Find where the given text appears and provide that cell's center as [X, Y] coordinate. 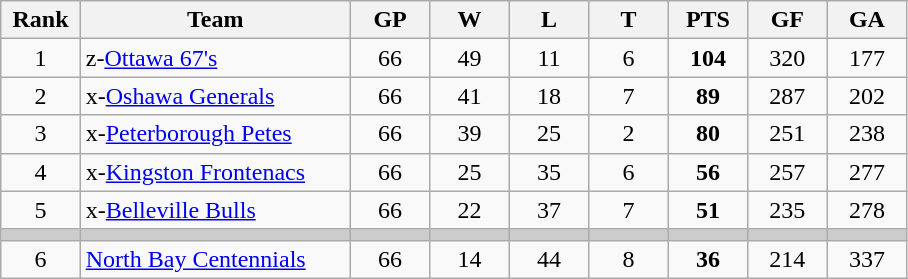
51 [708, 210]
GA [867, 20]
89 [708, 96]
GF [788, 20]
z-Ottawa 67's [215, 58]
44 [548, 259]
Team [215, 20]
x-Kingston Frontenacs [215, 172]
177 [867, 58]
W [470, 20]
277 [867, 172]
PTS [708, 20]
x-Oshawa Generals [215, 96]
80 [708, 134]
238 [867, 134]
x-Belleville Bulls [215, 210]
257 [788, 172]
North Bay Centennials [215, 259]
3 [40, 134]
287 [788, 96]
41 [470, 96]
278 [867, 210]
251 [788, 134]
14 [470, 259]
36 [708, 259]
39 [470, 134]
x-Peterborough Petes [215, 134]
18 [548, 96]
L [548, 20]
49 [470, 58]
104 [708, 58]
T [628, 20]
35 [548, 172]
Rank [40, 20]
8 [628, 259]
11 [548, 58]
5 [40, 210]
214 [788, 259]
4 [40, 172]
37 [548, 210]
22 [470, 210]
202 [867, 96]
337 [867, 259]
235 [788, 210]
1 [40, 58]
56 [708, 172]
GP [390, 20]
320 [788, 58]
